Return (x, y) of the center of cell containing provided text 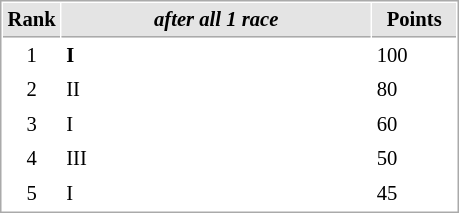
100 (414, 56)
60 (414, 124)
Points (414, 20)
50 (414, 158)
2 (32, 90)
5 (32, 194)
3 (32, 124)
80 (414, 90)
45 (414, 194)
after all 1 race (216, 20)
1 (32, 56)
III (216, 158)
Rank (32, 20)
4 (32, 158)
II (216, 90)
